Scan for the cell matching the given text and deliver its (X, Y) coordinate at center. 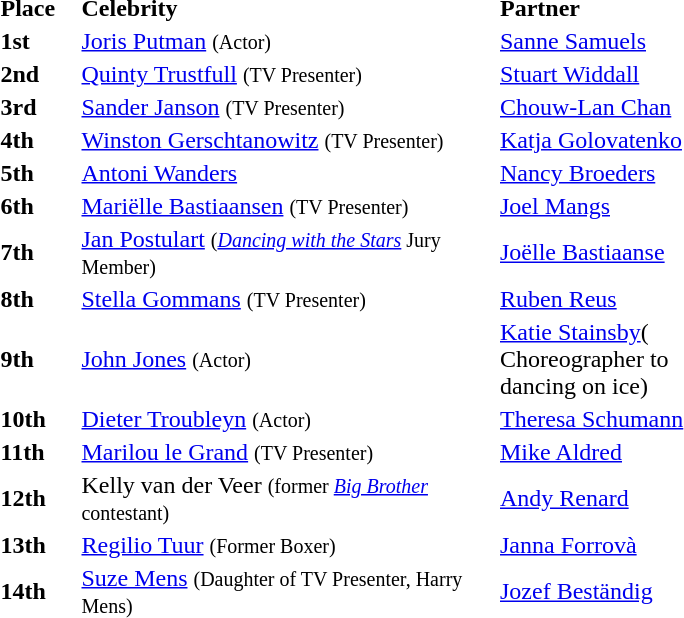
Mariëlle Bastiaansen (TV Presenter) (288, 206)
Quinty Trustfull (TV Presenter) (288, 74)
Joris Putman (Actor) (288, 41)
Sander Janson (TV Presenter) (288, 107)
John Jones (Actor) (288, 359)
Stella Gommans (TV Presenter) (288, 299)
Marilou le Grand (TV Presenter) (288, 452)
Kelly van der Veer (former Big Brother contestant) (288, 498)
Antoni Wanders (288, 173)
Dieter Troubleyn (Actor) (288, 419)
Regilio Tuur (Former Boxer) (288, 545)
Winston Gerschtanowitz (TV Presenter) (288, 140)
Jan Postulart (Dancing with the Stars Jury Member) (288, 252)
